Find where the given text appears and provide that cell's center as [x, y] coordinate. 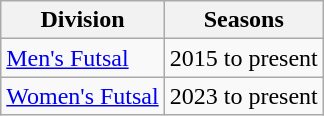
Seasons [244, 20]
Women's Futsal [82, 96]
Men's Futsal [82, 58]
2015 to present [244, 58]
2023 to present [244, 96]
Division [82, 20]
